Return (X, Y) of the center of cell containing provided text 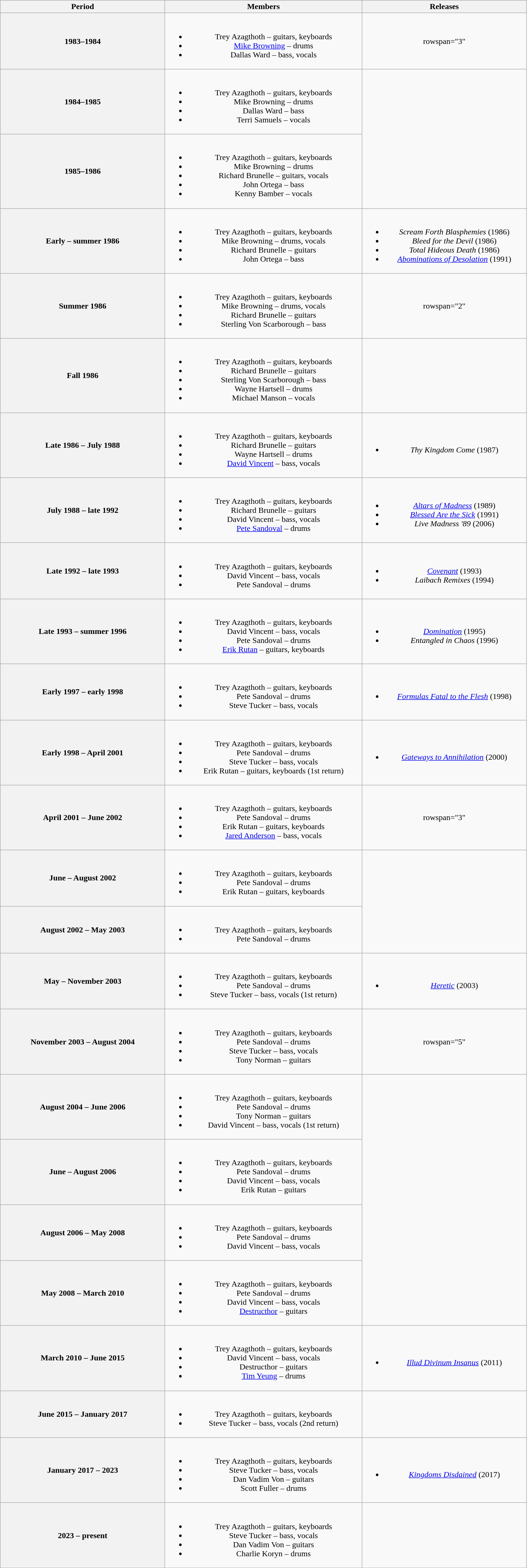
Trey Azagthoth – guitars, keyboardsSteve Tucker – bass, vocalsDan Vadim Von – guitarsCharlie Koryn – drums (264, 1535)
1985–1986 (83, 171)
Summer 1986 (83, 306)
June – August 2006 (83, 1172)
Trey Azagthoth – guitars, keyboardsPete Sandoval – drumsSteve Tucker – bass, vocals (264, 692)
November 2003 – August 2004 (83, 1042)
Trey Azagthoth – guitars, keyboardsPete Sandoval – drumsDavid Vincent – bass, vocalsErik Rutan – guitars (264, 1172)
Trey Azagthoth – guitars, keyboardsPete Sandoval – drumsSteve Tucker – bass, vocals (1st return) (264, 981)
Covenant (1993)Laibach Remixes (1994) (444, 571)
June 2015 – January 2017 (83, 1414)
Trey Azagthoth – guitars, keyboardsMike Browning – drumsRichard Brunelle – guitars, vocalsJohn Ortega – bassKenny Bamber – vocals (264, 171)
rowspan="2" (444, 306)
Early 1998 – April 2001 (83, 752)
Altars of Madness (1989)Blessed Are the Sick (1991)Live Madness '89 (2006) (444, 510)
Illud Divinum Insanus (2011) (444, 1358)
August 2004 – June 2006 (83, 1107)
Formulas Fatal to the Flesh (1998) (444, 692)
August 2006 – May 2008 (83, 1232)
Trey Azagthoth – guitars, keyboardsSteve Tucker – bass, vocalsDan Vadim Von – guitarsScott Fuller – drums (264, 1470)
Trey Azagthoth – guitars, keyboardsPete Sandoval – drumsTony Norman – guitars David Vincent – bass, vocals (1st return) (264, 1107)
Kingdoms Disdained (2017) (444, 1470)
Domination (1995)Entangled in Chaos (1996) (444, 631)
Thy Kingdom Come (1987) (444, 445)
March 2010 – June 2015 (83, 1358)
Members (264, 7)
Early – summer 1986 (83, 241)
Trey Azagthoth – guitars, keyboardsDavid Vincent – bass, vocalsDestructhor – guitarsTim Yeung – drums (264, 1358)
Trey Azagthoth – guitars, keyboardsDavid Vincent – bass, vocalsPete Sandoval – drums (264, 571)
Trey Azagthoth – guitars, keyboardsPete Sandoval – drumsSteve Tucker – bass, vocalsErik Rutan – guitars, keyboards (1st return) (264, 752)
May – November 2003 (83, 981)
Heretic (2003) (444, 981)
Early 1997 – early 1998 (83, 692)
Trey Azagthoth – guitars, keyboardsRichard Brunelle – guitarsWayne Hartsell – drumsDavid Vincent – bass, vocals (264, 445)
Fall 1986 (83, 376)
Scream Forth Blasphemies (1986)Bleed for the Devil (1986)Total Hideous Death (1986)Abominations of Desolation (1991) (444, 241)
Trey Azagthoth – guitars, keyboardsPete Sandoval – drumsDavid Vincent – bass, vocalsDestructhor – guitars (264, 1293)
Trey Azagthoth – guitars, keyboardsMike Browning – drumsDallas Ward – bass, vocals (264, 41)
Trey Azagthoth – guitars, keyboardsPete Sandoval – drumsSteve Tucker – bass, vocalsTony Norman – guitars (264, 1042)
Late 1986 – July 1988 (83, 445)
April 2001 – June 2002 (83, 818)
Late 1992 – late 1993 (83, 571)
Trey Azagthoth – guitars, keyboardsPete Sandoval – drumsErik Rutan – guitars, keyboards (264, 878)
rowspan="5" (444, 1042)
May 2008 – March 2010 (83, 1293)
Period (83, 7)
June – August 2002 (83, 878)
Late 1993 – summer 1996 (83, 631)
Trey Azagthoth – guitars, keyboardsDavid Vincent – bass, vocalsPete Sandoval – drumsErik Rutan – guitars, keyboards (264, 631)
Trey Azagthoth – guitars, keyboardsPete Sandoval – drums (264, 930)
1983–1984 (83, 41)
1984–1985 (83, 102)
Trey Azagthoth – guitars, keyboardsPete Sandoval – drumsDavid Vincent – bass, vocals (264, 1232)
July 1988 – late 1992 (83, 510)
2023 – present (83, 1535)
Releases (444, 7)
Trey Azagthoth – guitars, keyboardsRichard Brunelle – guitarsDavid Vincent – bass, vocalsPete Sandoval – drums (264, 510)
Trey Azagthoth – guitars, keyboardsRichard Brunelle – guitarsSterling Von Scarborough – bassWayne Hartsell – drumsMichael Manson – vocals (264, 376)
Trey Azagthoth – guitars, keyboardsMike Browning – drums, vocalsRichard Brunelle – guitarsJohn Ortega – bass (264, 241)
January 2017 – 2023 (83, 1470)
August 2002 – May 2003 (83, 930)
Trey Azagthoth – guitars, keyboardsMike Browning – drums, vocalsRichard Brunelle – guitarsSterling Von Scarborough – bass (264, 306)
Gateways to Annihilation (2000) (444, 752)
Trey Azagthoth – guitars, keyboardsMike Browning – drumsDallas Ward – bassTerri Samuels – vocals (264, 102)
Trey Azagthoth – guitars, keyboardsPete Sandoval – drumsErik Rutan – guitars, keyboardsJared Anderson – bass, vocals (264, 818)
Trey Azagthoth – guitars, keyboardsSteve Tucker – bass, vocals (2nd return) (264, 1414)
